Identify which cell holds the provided text, then report its [x, y] central coordinate. 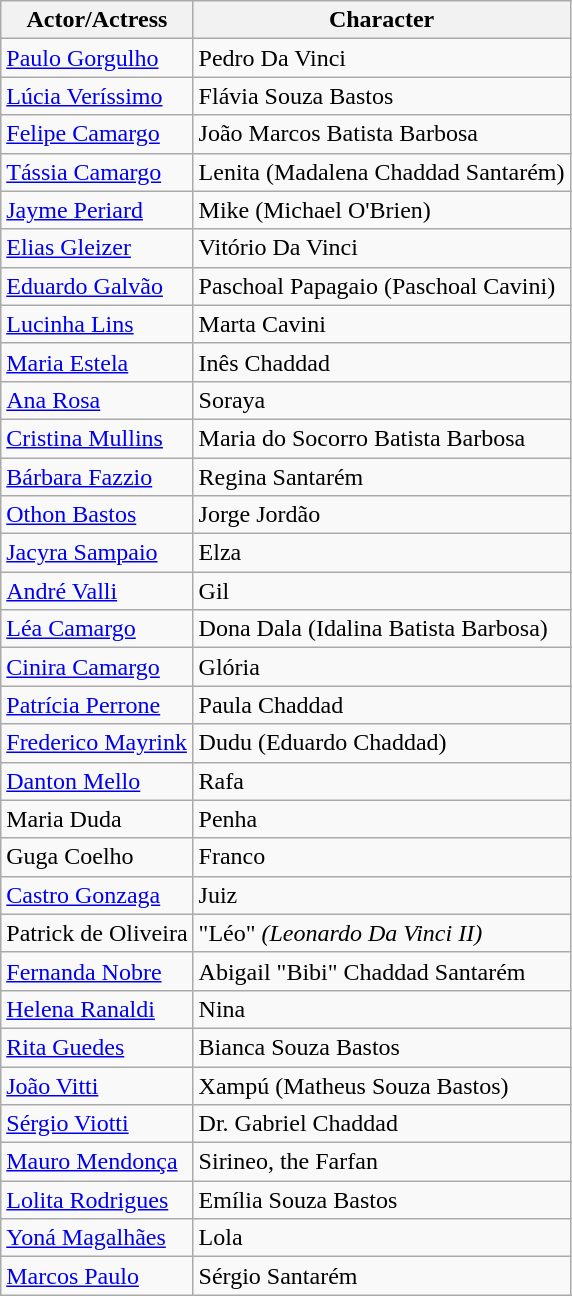
Maria do Socorro Batista Barbosa [382, 438]
Lúcia Veríssimo [97, 96]
Penha [382, 819]
Glória [382, 667]
Patrícia Perrone [97, 705]
Abigail "Bibi" Chaddad Santarém [382, 971]
Jacyra Sampaio [97, 553]
João Vitti [97, 1085]
Guga Coelho [97, 857]
Maria Duda [97, 819]
Pedro Da Vinci [382, 58]
Ana Rosa [97, 400]
Felipe Camargo [97, 134]
Maria Estela [97, 362]
Paula Chaddad [382, 705]
Xampú (Matheus Souza Bastos) [382, 1085]
Frederico Mayrink [97, 743]
Emília Souza Bastos [382, 1200]
Lenita (Madalena Chaddad Santarém) [382, 172]
Soraya [382, 400]
Dudu (Eduardo Chaddad) [382, 743]
Sérgio Santarém [382, 1276]
Juiz [382, 895]
Regina Santarém [382, 477]
Inês Chaddad [382, 362]
João Marcos Batista Barbosa [382, 134]
Gil [382, 591]
Léa Camargo [97, 629]
Fernanda Nobre [97, 971]
Yoná Magalhães [97, 1238]
Jorge Jordão [382, 515]
Jayme Periard [97, 210]
Lucinha Lins [97, 324]
Sérgio Viotti [97, 1124]
Actor/Actress [97, 20]
Eduardo Galvão [97, 286]
Lolita Rodrigues [97, 1200]
Marcos Paulo [97, 1276]
Dr. Gabriel Chaddad [382, 1124]
Vitório Da Vinci [382, 248]
Flávia Souza Bastos [382, 96]
Nina [382, 1009]
Elza [382, 553]
Paschoal Papagaio (Paschoal Cavini) [382, 286]
Rita Guedes [97, 1047]
Cristina Mullins [97, 438]
Castro Gonzaga [97, 895]
Bianca Souza Bastos [382, 1047]
Danton Mello [97, 781]
Rafa [382, 781]
Marta Cavini [382, 324]
Mike (Michael O'Brien) [382, 210]
Cinira Camargo [97, 667]
Paulo Gorgulho [97, 58]
Mauro Mendonça [97, 1162]
Lola [382, 1238]
Helena Ranaldi [97, 1009]
Franco [382, 857]
Patrick de Oliveira [97, 933]
Sirineo, the Farfan [382, 1162]
"Léo" (Leonardo Da Vinci II) [382, 933]
Elias Gleizer [97, 248]
Othon Bastos [97, 515]
Character [382, 20]
Dona Dala (Idalina Batista Barbosa) [382, 629]
Bárbara Fazzio [97, 477]
André Valli [97, 591]
Tássia Camargo [97, 172]
